Output the (x, y) coordinate of the center of the cell containing the given text.  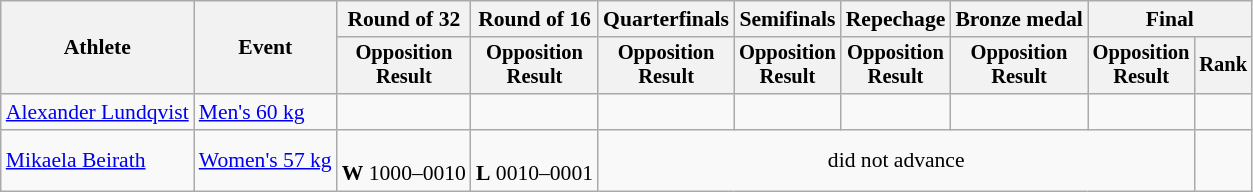
Semifinals (788, 19)
Round of 16 (534, 19)
Repechage (896, 19)
Men's 60 kg (266, 112)
W 1000–0010 (404, 160)
Event (266, 48)
Athlete (98, 48)
Quarterfinals (666, 19)
Mikaela Beirath (98, 160)
Alexander Lundqvist (98, 112)
Bronze medal (1018, 19)
Round of 32 (404, 19)
L 0010–0001 (534, 160)
Rank (1223, 66)
Final (1170, 19)
Women's 57 kg (266, 160)
did not advance (896, 160)
